Find where the given text appears and provide that cell's center as (X, Y) coordinate. 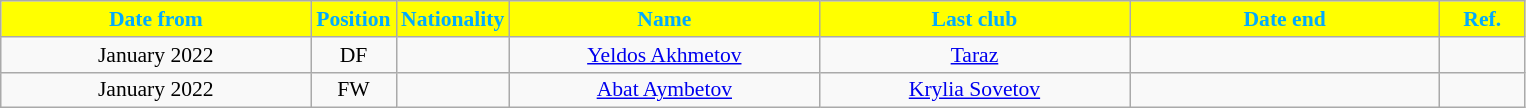
Yeldos Akhmetov (664, 55)
Last club (974, 19)
Abat Aymbetov (664, 90)
FW (354, 90)
Name (664, 19)
Ref. (1482, 19)
Nationality (452, 19)
Position (354, 19)
Krylia Sovetov (974, 90)
Date from (156, 19)
Date end (1285, 19)
Taraz (974, 55)
DF (354, 55)
